Search for the cell housing the specified text and yield its (x, y) center coordinate. 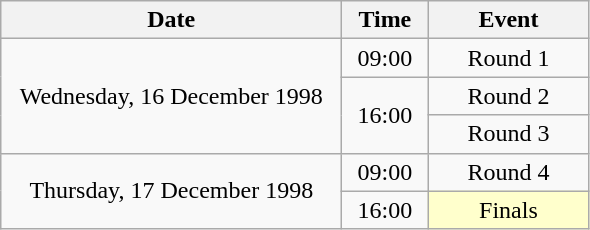
Finals (508, 210)
Time (385, 20)
Event (508, 20)
Round 3 (508, 134)
Round 2 (508, 96)
Wednesday, 16 December 1998 (172, 96)
Thursday, 17 December 1998 (172, 191)
Date (172, 20)
Round 4 (508, 172)
Round 1 (508, 58)
